Provide the (x, y) coordinate of the cell's center where the given text is located.  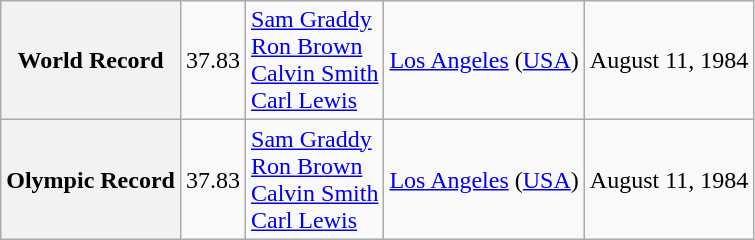
World Record (91, 60)
Olympic Record (91, 180)
